Capture the cell that displays the provided text and extract its (x, y) central coordinate. 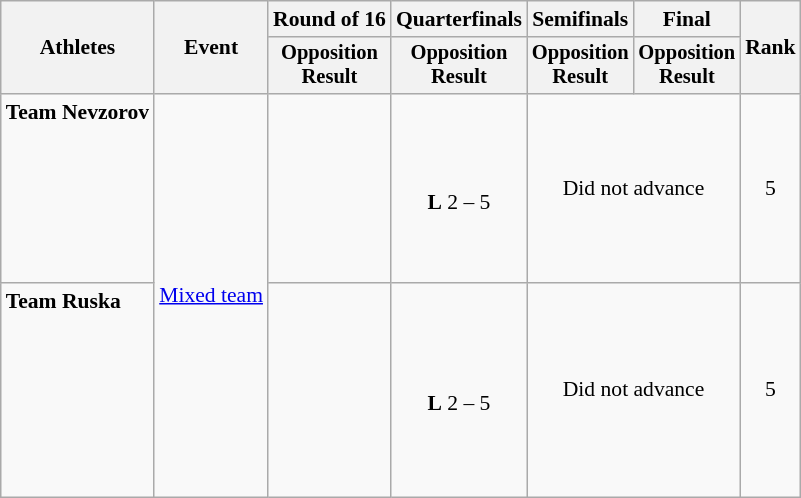
Round of 16 (330, 19)
Quarterfinals (459, 19)
Athletes (78, 48)
Event (211, 48)
Mixed team (211, 296)
Team Nevzorov (78, 188)
Final (688, 19)
Semifinals (580, 19)
Team Ruska (78, 390)
Rank (770, 48)
